Provide the [X, Y] coordinate of the cell's center where the given text is located.  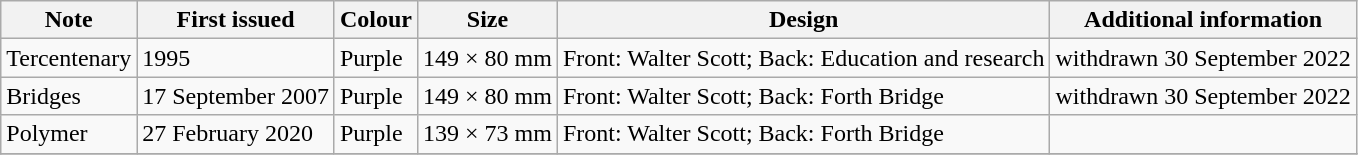
Size [487, 20]
Note [69, 20]
Colour [376, 20]
Front: Walter Scott; Back: Education and research [804, 58]
Polymer [69, 134]
139 × 73 mm [487, 134]
17 September 2007 [236, 96]
Additional information [1203, 20]
Bridges [69, 96]
Design [804, 20]
First issued [236, 20]
27 February 2020 [236, 134]
Tercentenary [69, 58]
1995 [236, 58]
